Extract the [X, Y] coordinate from the center of the cell holding the provided text.  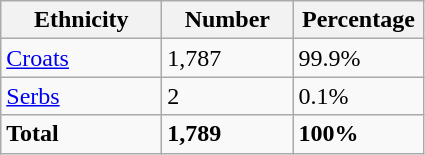
99.9% [358, 58]
Ethnicity [82, 20]
Total [82, 134]
Percentage [358, 20]
100% [358, 134]
0.1% [358, 96]
1,789 [228, 134]
1,787 [228, 58]
2 [228, 96]
Serbs [82, 96]
Croats [82, 58]
Number [228, 20]
